Search for the cell housing the specified text and yield its [x, y] center coordinate. 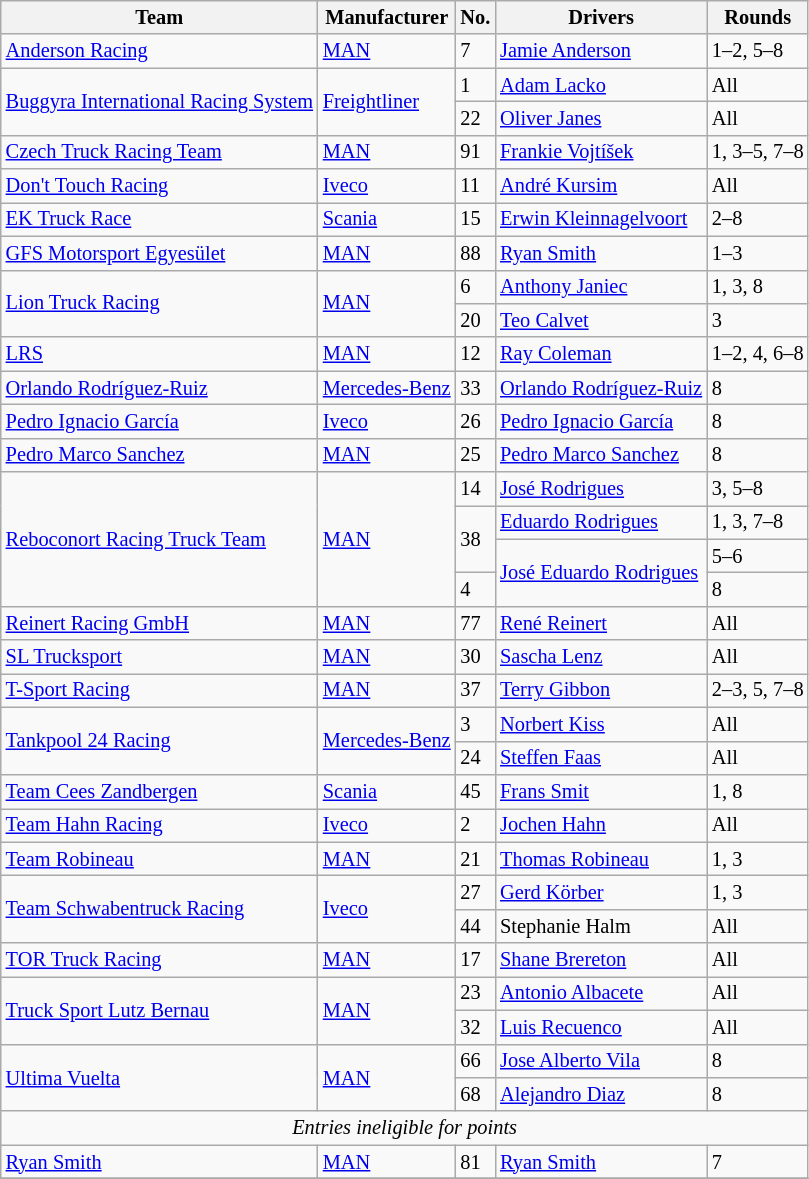
20 [476, 320]
27 [476, 892]
24 [476, 758]
Team Robineau [160, 859]
Teo Calvet [601, 320]
Frans Smit [601, 791]
Norbert Kiss [601, 724]
Thomas Robineau [601, 859]
Entries ineligible for points [405, 1128]
Frankie Vojtíšek [601, 152]
22 [476, 118]
11 [476, 186]
Steffen Faas [601, 758]
Buggyra International Racing System [160, 102]
91 [476, 152]
1–2, 5–8 [758, 51]
Czech Truck Racing Team [160, 152]
33 [476, 388]
1, 3–5, 7–8 [758, 152]
5–6 [758, 556]
Team Hahn Racing [160, 825]
1–2, 4, 6–8 [758, 354]
77 [476, 623]
1, 3, 8 [758, 287]
Freightliner [387, 102]
2–8 [758, 219]
Ray Coleman [601, 354]
Shane Brereton [601, 960]
68 [476, 1094]
José Eduardo Rodrigues [601, 572]
Eduardo Rodrigues [601, 522]
Luis Recuenco [601, 1027]
TOR Truck Racing [160, 960]
André Kursim [601, 186]
Terry Gibbon [601, 690]
Jochen Hahn [601, 825]
1 [476, 85]
81 [476, 1162]
3, 5–8 [758, 489]
Manufacturer [387, 17]
4 [476, 589]
Oliver Janes [601, 118]
37 [476, 690]
2 [476, 825]
LRS [160, 354]
Anderson Racing [160, 51]
Erwin Kleinnagelvoort [601, 219]
Sascha Lenz [601, 657]
Rounds [758, 17]
Jose Alberto Vila [601, 1061]
2–3, 5, 7–8 [758, 690]
1, 3, 7–8 [758, 522]
Alejandro Diaz [601, 1094]
14 [476, 489]
SL Trucksport [160, 657]
Reinert Racing GmbH [160, 623]
44 [476, 926]
Gerd Körber [601, 892]
T-Sport Racing [160, 690]
1–3 [758, 253]
Team [160, 17]
Antonio Albacete [601, 993]
Drivers [601, 17]
Ultima Vuelta [160, 1078]
Don't Touch Racing [160, 186]
26 [476, 421]
21 [476, 859]
38 [476, 538]
Team Cees Zandbergen [160, 791]
EK Truck Race [160, 219]
René Reinert [601, 623]
Anthony Janiec [601, 287]
Jamie Anderson [601, 51]
No. [476, 17]
15 [476, 219]
GFS Motorsport Egyesület [160, 253]
32 [476, 1027]
25 [476, 455]
Stephanie Halm [601, 926]
Truck Sport Lutz Bernau [160, 1010]
1, 8 [758, 791]
17 [476, 960]
Reboconort Racing Truck Team [160, 540]
45 [476, 791]
6 [476, 287]
Adam Lacko [601, 85]
66 [476, 1061]
Team Schwabentruck Racing [160, 908]
Tankpool 24 Racing [160, 740]
Lion Truck Racing [160, 304]
José Rodrigues [601, 489]
88 [476, 253]
30 [476, 657]
12 [476, 354]
23 [476, 993]
